Locate the cell with the specified text and output its (x, y) center coordinate. 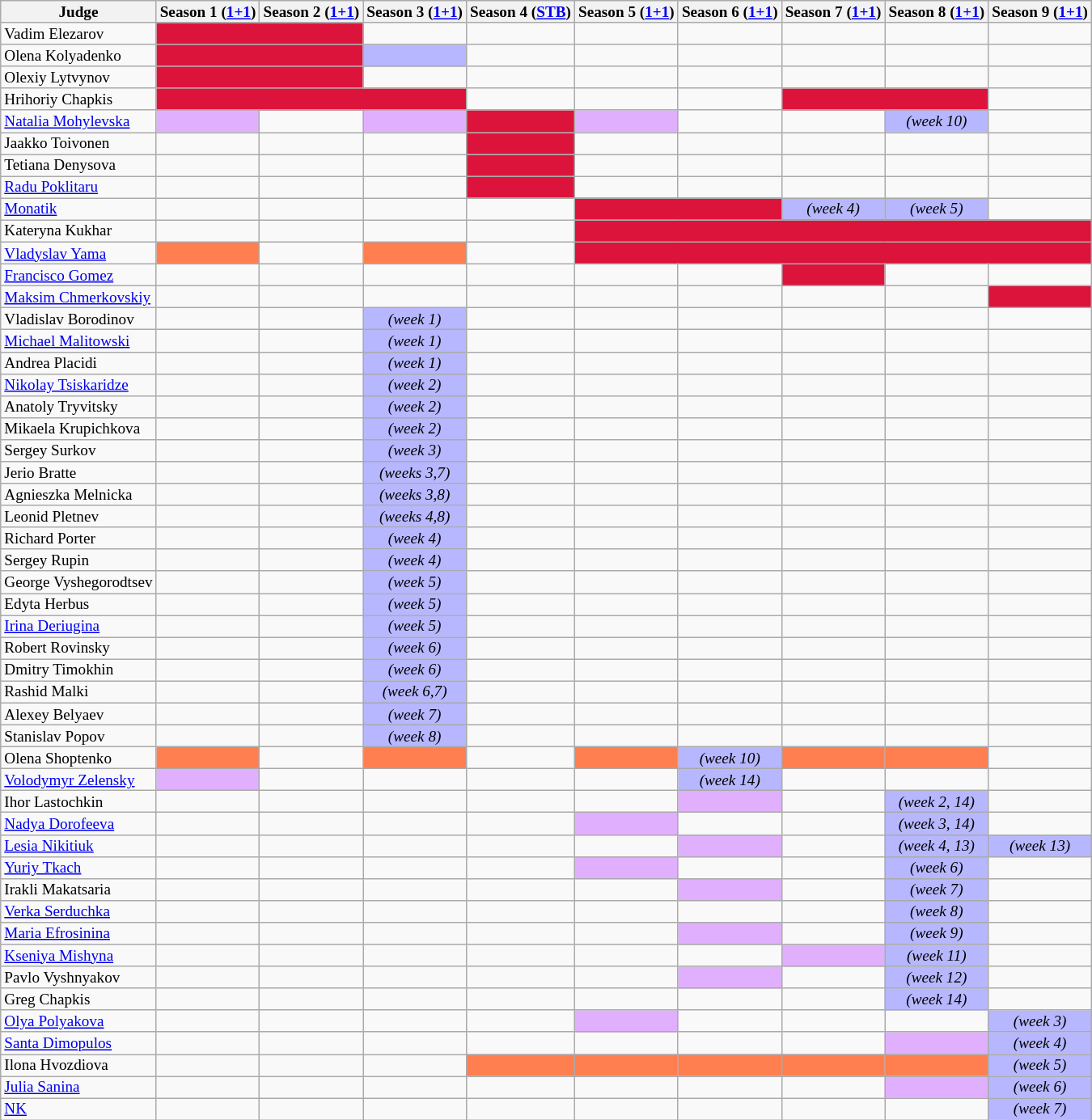
Rashid Malki (78, 692)
Season 1 (1+1) (208, 11)
Ilona Hvozdiova (78, 1064)
NK (78, 1109)
Kseniya Mishyna (78, 956)
(week 4, 13) (937, 846)
Santa Dimopulos (78, 1043)
Edyta Herbus (78, 603)
Season 4 (STB) (521, 11)
Ihor Lastochkin (78, 802)
Judge (78, 11)
Season 7 (1+1) (833, 11)
Julia Sanina (78, 1087)
Sergey Surkov (78, 450)
(week 3, 14) (937, 823)
Jaakko Toivonen (78, 142)
Maksim Chmerkovskiy (78, 296)
Irina Deriugina (78, 626)
Robert Rovinsky (78, 649)
Olena Kolyadenko (78, 55)
Vladislav Borodinov (78, 319)
Season 5 (1+1) (627, 11)
Season 6 (1+1) (730, 11)
(weeks 3,8) (415, 495)
(week 12) (937, 977)
Nadya Dorofeeva (78, 823)
Kateryna Kukhar (78, 231)
Alexey Belyaev (78, 713)
(week 11) (937, 956)
Olexiy Lytvynov (78, 78)
Season 2 (1+1) (311, 11)
Leonid Pletnev (78, 516)
(weeks 4,8) (415, 516)
Agnieszka Melnicka (78, 495)
Nikolay Tsiskaridze (78, 385)
Season 9 (1+1) (1040, 11)
Volodymyr Zelensky (78, 780)
Season 3 (1+1) (415, 11)
Richard Porter (78, 539)
Season 8 (1+1) (937, 11)
Sergey Rupin (78, 560)
Francisco Gomez (78, 275)
Vadim Elezarov (78, 34)
(week 6,7) (415, 692)
Hrihoriy Chapkis (78, 99)
Olena Shoptenko (78, 757)
Radu Poklitaru (78, 188)
(week 13) (1040, 846)
George Vyshegorodtsev (78, 582)
Monatik (78, 209)
Natalia Mohylevska (78, 121)
Jerio Bratte (78, 472)
Stanislav Popov (78, 736)
Anatoly Tryvitsky (78, 406)
Greg Chapkis (78, 1000)
Olya Polyakova (78, 1021)
Pavlo Vyshnyakov (78, 977)
(week 9) (937, 933)
Yuriy Tkach (78, 867)
Lesia Nikitiuk (78, 846)
Michael Malitowski (78, 341)
(weeks 3,7) (415, 472)
Tetiana Denysova (78, 165)
Vladyslav Yama (78, 252)
(week 2, 14) (937, 802)
Verka Serduchka (78, 911)
Irakli Makatsaria (78, 890)
Dmitry Timokhin (78, 670)
Maria Efrosinina (78, 933)
Andrea Placidi (78, 362)
Mikaela Krupichkova (78, 429)
